Search for the cell housing the specified text and yield its [X, Y] center coordinate. 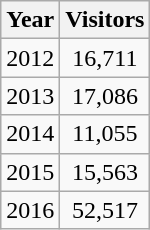
2014 [30, 134]
16,711 [105, 58]
2012 [30, 58]
2016 [30, 210]
15,563 [105, 172]
11,055 [105, 134]
2013 [30, 96]
52,517 [105, 210]
2015 [30, 172]
Visitors [105, 20]
17,086 [105, 96]
Year [30, 20]
